Return the (x, y) coordinate for the center point of the cell that contains the specified text.  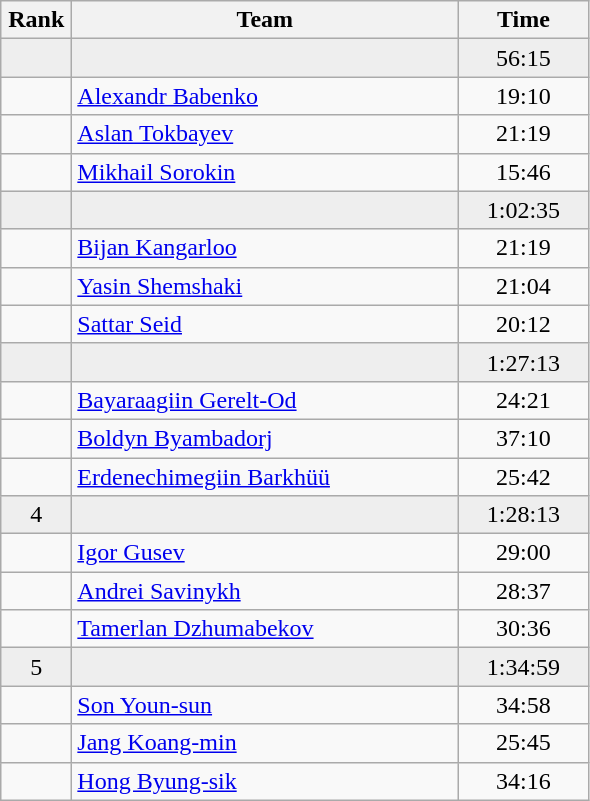
37:10 (524, 438)
Erdenechimegiin Barkhüü (265, 477)
Igor Gusev (265, 553)
20:12 (524, 324)
1:28:13 (524, 515)
1:02:35 (524, 210)
25:45 (524, 743)
1:34:59 (524, 667)
56:15 (524, 58)
Team (265, 20)
15:46 (524, 172)
28:37 (524, 591)
Aslan Tokbayev (265, 134)
Time (524, 20)
Bijan Kangarloo (265, 248)
Tamerlan Dzhumabekov (265, 629)
1:27:13 (524, 362)
34:16 (524, 781)
5 (36, 667)
Hong Byung-sik (265, 781)
34:58 (524, 705)
Bayaraagiin Gerelt-Od (265, 400)
Mikhail Sorokin (265, 172)
Andrei Savinykh (265, 591)
Son Youn-sun (265, 705)
Sattar Seid (265, 324)
Boldyn Byambadorj (265, 438)
Rank (36, 20)
Jang Koang-min (265, 743)
24:21 (524, 400)
25:42 (524, 477)
21:04 (524, 286)
4 (36, 515)
Alexandr Babenko (265, 96)
19:10 (524, 96)
Yasin Shemshaki (265, 286)
30:36 (524, 629)
29:00 (524, 553)
